Provide the (x, y) coordinate of the cell's center where the given text is located.  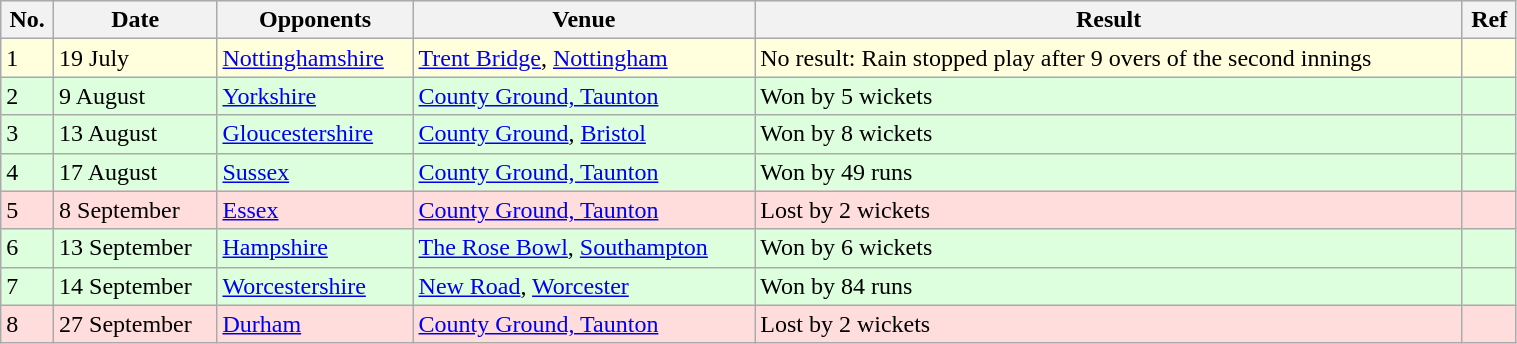
19 July (136, 58)
6 (28, 248)
Worcestershire (315, 286)
14 September (136, 286)
Opponents (315, 20)
9 August (136, 96)
Ref (1489, 20)
3 (28, 134)
The Rose Bowl, Southampton (584, 248)
Won by 84 runs (1109, 286)
Won by 8 wickets (1109, 134)
Nottinghamshire (315, 58)
No result: Rain stopped play after 9 overs of the second innings (1109, 58)
Won by 49 runs (1109, 172)
Result (1109, 20)
4 (28, 172)
Durham (315, 324)
Won by 5 wickets (1109, 96)
Venue (584, 20)
Won by 6 wickets (1109, 248)
Essex (315, 210)
5 (28, 210)
Date (136, 20)
13 August (136, 134)
New Road, Worcester (584, 286)
Hampshire (315, 248)
8 September (136, 210)
27 September (136, 324)
No. (28, 20)
2 (28, 96)
8 (28, 324)
Gloucestershire (315, 134)
7 (28, 286)
1 (28, 58)
Yorkshire (315, 96)
13 September (136, 248)
17 August (136, 172)
County Ground, Bristol (584, 134)
Trent Bridge, Nottingham (584, 58)
Sussex (315, 172)
